Scan for the cell matching the given text and deliver its (x, y) coordinate at center. 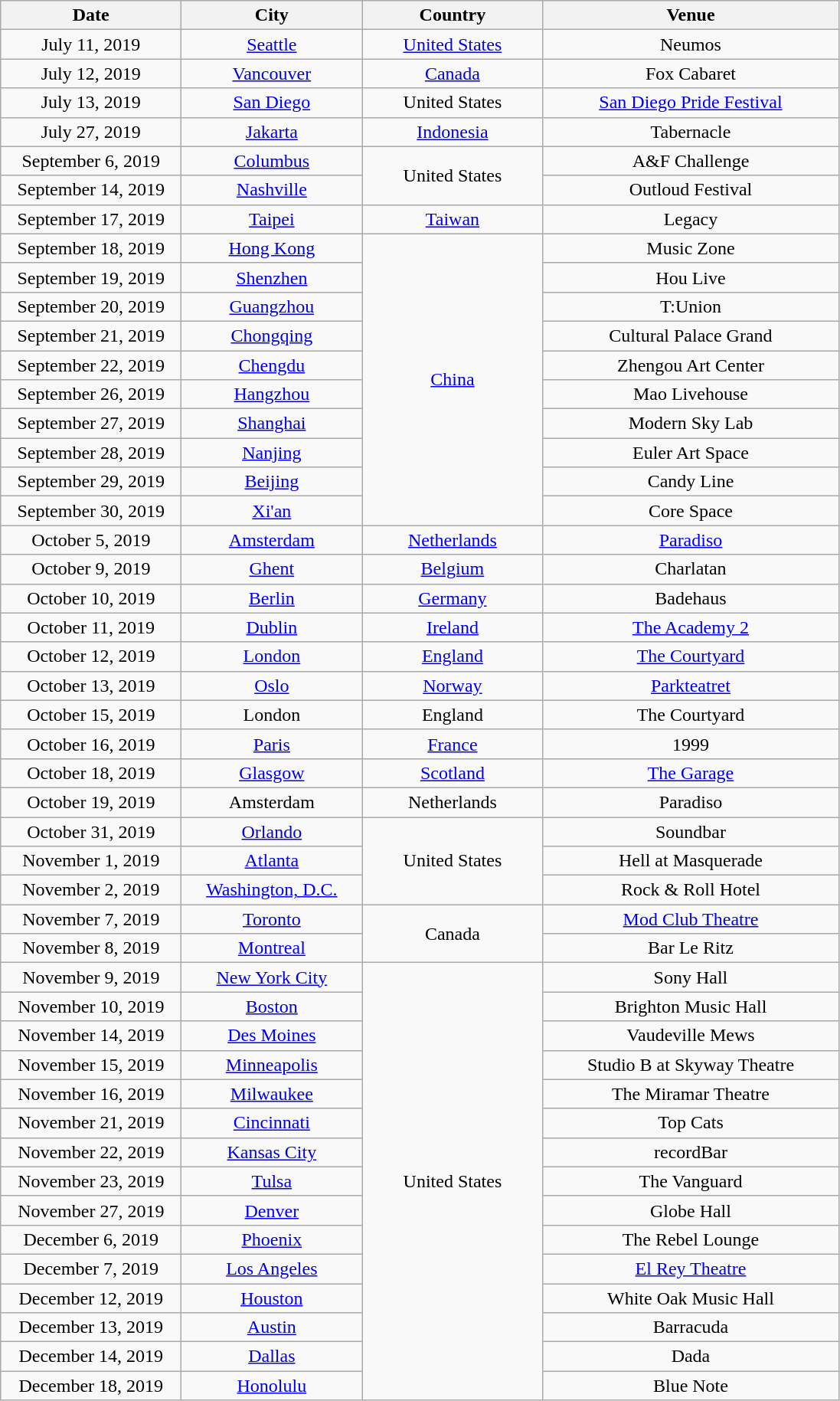
Taiwan (453, 219)
Scotland (453, 773)
Euler Art Space (691, 453)
Ghent (272, 569)
Nanjing (272, 453)
Hangzhou (272, 394)
November 7, 2019 (91, 919)
Los Angeles (272, 1268)
recordBar (691, 1152)
San Diego Pride Festival (691, 103)
Milwaukee (272, 1094)
Core Space (691, 511)
December 13, 2019 (91, 1327)
September 6, 2019 (91, 161)
France (453, 744)
The Miramar Theatre (691, 1094)
December 7, 2019 (91, 1268)
September 30, 2019 (91, 511)
Belgium (453, 569)
December 6, 2019 (91, 1239)
New York City (272, 977)
October 5, 2019 (91, 540)
September 18, 2019 (91, 248)
November 16, 2019 (91, 1094)
Toronto (272, 919)
Minneapolis (272, 1065)
San Diego (272, 103)
July 11, 2019 (91, 44)
Germany (453, 598)
A&F Challenge (691, 161)
September 17, 2019 (91, 219)
July 27, 2019 (91, 132)
Jakarta (272, 132)
Shanghai (272, 424)
The Garage (691, 773)
November 23, 2019 (91, 1181)
Seattle (272, 44)
Kansas City (272, 1152)
Xi'an (272, 511)
Norway (453, 686)
Mao Livehouse (691, 394)
Nashville (272, 190)
November 2, 2019 (91, 890)
Cincinnati (272, 1123)
October 11, 2019 (91, 627)
October 18, 2019 (91, 773)
October 12, 2019 (91, 656)
October 19, 2019 (91, 802)
China (453, 380)
September 28, 2019 (91, 453)
Shenzhen (272, 277)
Hou Live (691, 277)
Washington, D.C. (272, 890)
Glasgow (272, 773)
Candy Line (691, 482)
Studio B at Skyway Theatre (691, 1065)
Outloud Festival (691, 190)
Montreal (272, 948)
Rock & Roll Hotel (691, 890)
September 27, 2019 (91, 424)
Tabernacle (691, 132)
The Rebel Lounge (691, 1239)
October 9, 2019 (91, 569)
Houston (272, 1298)
October 13, 2019 (91, 686)
September 19, 2019 (91, 277)
October 16, 2019 (91, 744)
October 15, 2019 (91, 715)
T:Union (691, 306)
Boston (272, 1007)
November 21, 2019 (91, 1123)
Dublin (272, 627)
Cultural Palace Grand (691, 336)
Soundbar (691, 831)
Modern Sky Lab (691, 424)
November 27, 2019 (91, 1210)
September 26, 2019 (91, 394)
Taipei (272, 219)
Ireland (453, 627)
Beijing (272, 482)
Blue Note (691, 1386)
November 14, 2019 (91, 1036)
Neumos (691, 44)
Fox Cabaret (691, 74)
October 10, 2019 (91, 598)
Chengdu (272, 365)
El Rey Theatre (691, 1268)
September 20, 2019 (91, 306)
Austin (272, 1327)
Top Cats (691, 1123)
Legacy (691, 219)
Honolulu (272, 1386)
Chongqing (272, 336)
Badehaus (691, 598)
City (272, 15)
Brighton Music Hall (691, 1007)
Vancouver (272, 74)
Date (91, 15)
Oslo (272, 686)
Phoenix (272, 1239)
Atlanta (272, 861)
Vaudeville Mews (691, 1036)
Sony Hall (691, 977)
The Vanguard (691, 1181)
1999 (691, 744)
Parkteatret (691, 686)
November 22, 2019 (91, 1152)
Zhengou Art Center (691, 365)
Music Zone (691, 248)
July 12, 2019 (91, 74)
White Oak Music Hall (691, 1298)
December 12, 2019 (91, 1298)
November 10, 2019 (91, 1007)
December 18, 2019 (91, 1386)
The Academy 2 (691, 627)
Indonesia (453, 132)
October 31, 2019 (91, 831)
September 14, 2019 (91, 190)
Orlando (272, 831)
November 1, 2019 (91, 861)
Dallas (272, 1357)
Guangzhou (272, 306)
November 15, 2019 (91, 1065)
Hong Kong (272, 248)
Berlin (272, 598)
Paris (272, 744)
September 21, 2019 (91, 336)
July 13, 2019 (91, 103)
Des Moines (272, 1036)
Columbus (272, 161)
September 29, 2019 (91, 482)
Dada (691, 1357)
Charlatan (691, 569)
Bar Le Ritz (691, 948)
November 9, 2019 (91, 977)
Denver (272, 1210)
September 22, 2019 (91, 365)
December 14, 2019 (91, 1357)
Globe Hall (691, 1210)
Mod Club Theatre (691, 919)
November 8, 2019 (91, 948)
Tulsa (272, 1181)
Country (453, 15)
Barracuda (691, 1327)
Venue (691, 15)
Hell at Masquerade (691, 861)
